Capture the cell that displays the provided text and extract its (X, Y) central coordinate. 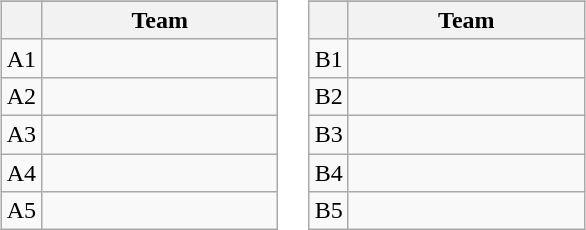
A1 (21, 58)
A5 (21, 211)
B5 (328, 211)
A3 (21, 134)
B3 (328, 134)
A2 (21, 96)
A4 (21, 173)
B1 (328, 58)
B4 (328, 173)
B2 (328, 96)
